Scan for the cell matching the given text and deliver its [x, y] coordinate at center. 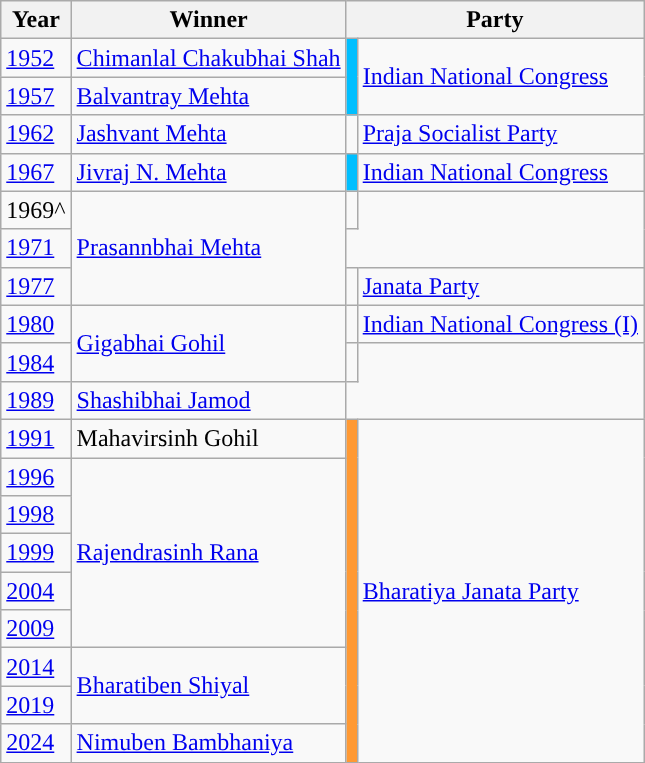
1980 [36, 324]
1998 [36, 515]
Bharatiben Shiyal [208, 686]
Year [36, 20]
2014 [36, 667]
1999 [36, 553]
1991 [36, 438]
Nimuben Bambhaniya [208, 743]
Jivraj N. Mehta [208, 172]
1977 [36, 286]
Gigabhai Gohil [208, 343]
2024 [36, 743]
1984 [36, 362]
1989 [36, 400]
1952 [36, 58]
Party [494, 20]
1996 [36, 477]
Chimanlal Chakubhai Shah [208, 58]
1967 [36, 172]
2004 [36, 591]
Bharatiya Janata Party [500, 590]
2009 [36, 629]
Praja Socialist Party [500, 134]
1962 [36, 134]
Winner [208, 20]
2019 [36, 705]
Shashibhai Jamod [208, 400]
1957 [36, 96]
Jashvant Mehta [208, 134]
1969^ [36, 210]
Indian National Congress (I) [500, 324]
Balvantray Mehta [208, 96]
Mahavirsinh Gohil [208, 438]
Rajendrasinh Rana [208, 553]
Prasannbhai Mehta [208, 248]
Janata Party [500, 286]
1971 [36, 248]
